Output the [X, Y] coordinate of the center of the cell containing the given text.  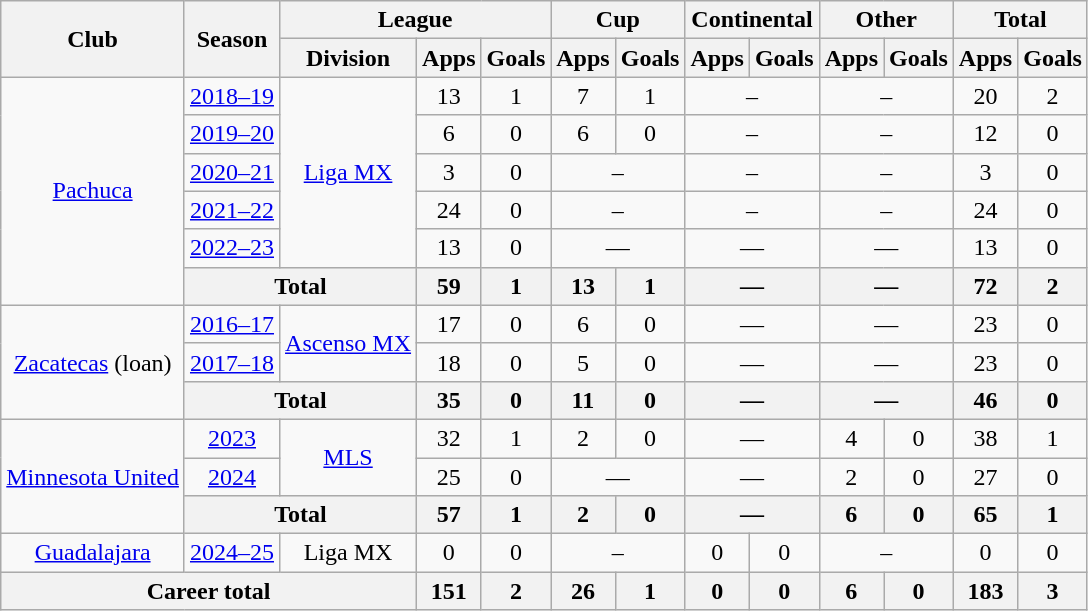
Club [93, 39]
Continental [752, 20]
2016–17 [232, 324]
17 [449, 324]
35 [449, 400]
Cup [618, 20]
Other [886, 20]
151 [449, 591]
59 [449, 286]
Minnesota United [93, 476]
2019–20 [232, 134]
Division [348, 58]
4 [851, 438]
46 [985, 400]
Ascenso MX [348, 343]
5 [583, 362]
72 [985, 286]
11 [583, 400]
2024 [232, 477]
2017–18 [232, 362]
Zacatecas (loan) [93, 362]
2018–19 [232, 96]
Season [232, 39]
Guadalajara [93, 553]
2022–23 [232, 248]
2020–21 [232, 172]
57 [449, 515]
20 [985, 96]
12 [985, 134]
27 [985, 477]
7 [583, 96]
League [416, 20]
65 [985, 515]
25 [449, 477]
32 [449, 438]
Career total [209, 591]
38 [985, 438]
MLS [348, 457]
2024–25 [232, 553]
183 [985, 591]
Pachuca [93, 191]
18 [449, 362]
2023 [232, 438]
26 [583, 591]
2021–22 [232, 210]
